Scan for the cell matching the given text and deliver its (x, y) coordinate at center. 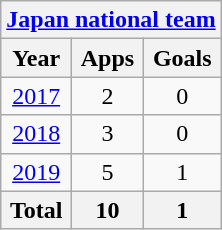
5 (108, 172)
Goals (182, 58)
2017 (36, 96)
10 (108, 210)
2 (108, 96)
Japan national team (111, 20)
Apps (108, 58)
3 (108, 134)
2019 (36, 172)
Total (36, 210)
2018 (36, 134)
Year (36, 58)
